Pinpoint the cell where the given text exists, returning its [x, y] midpoint coordinate. 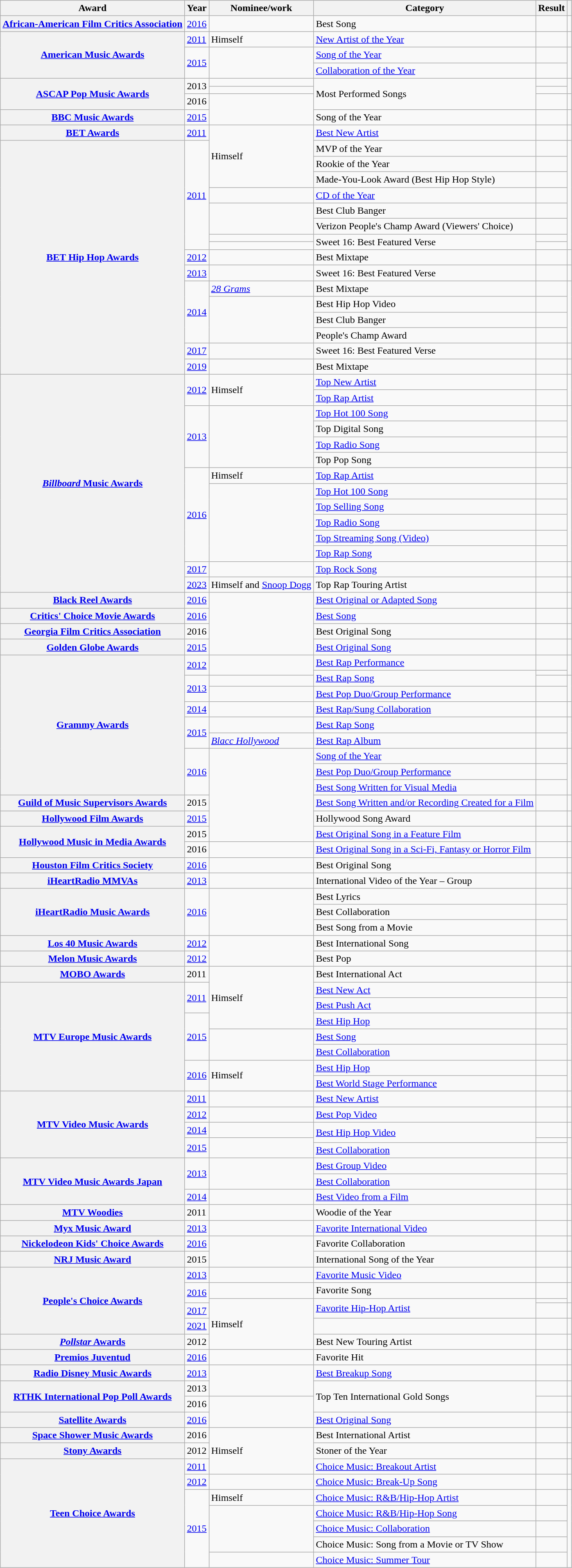
2023 [197, 585]
African-American Film Critics Association [93, 24]
Best International Act [425, 974]
Category [425, 8]
Best World Stage Performance [425, 1083]
Choice Music: Breakout Artist [425, 1466]
Result [552, 8]
Himself and Snoop Dogg [261, 585]
Choice Music: Break-Up Song [425, 1482]
NRJ Music Award [93, 1259]
Favorite Hip-Hop Artist [425, 1308]
Made-You-Look Award (Best Hip Hop Style) [425, 179]
Favorite Song [425, 1290]
Top Digital Song [425, 429]
Best Original Song in a Sci-Fi, Fantasy or Horror Film [425, 850]
Year [197, 8]
Melon Music Awards [93, 959]
Top New Artist [425, 382]
MTV Europe Music Awards [93, 1037]
Los 40 Music Awards [93, 943]
Award [93, 8]
Best International Artist [425, 1435]
Golden Globe Awards [93, 647]
Billboard Music Awards [93, 483]
Hollywood Film Awards [93, 818]
Nominee/work [261, 8]
Favorite Hit [425, 1357]
Rookie of the Year [425, 164]
International Video of the Year – Group [425, 881]
Collaboration of the Year [425, 70]
Best Original Song in a Feature Film [425, 834]
Best Song from a Movie [425, 927]
Best Song Written and/or Recording Created for a Film [425, 803]
Satellite Awards [93, 1419]
MVP of the Year [425, 148]
2021 [197, 1326]
Choice Music: Summer Tour [425, 1560]
Hollywood Music in Media Awards [93, 842]
Favorite International Video [425, 1228]
Top Ten International Gold Songs [425, 1396]
28 Grams [261, 289]
Favorite Collaboration [425, 1244]
2019 [197, 366]
Grammy Awards [93, 725]
Black Reel Awards [93, 600]
Woodie of the Year [425, 1213]
Critics' Choice Movie Awards [93, 616]
RTHK International Pop Poll Awards [93, 1396]
Georgia Film Critics Association [93, 631]
Top Rock Song [425, 569]
Best Pop Video [425, 1114]
Best Rap/Sung Collaboration [425, 709]
Top Pop Song [425, 460]
MTV Video Music Awards [93, 1124]
People's Choice Awards [93, 1300]
Best Lyrics [425, 896]
Choice Music: R&B/Hip-Hop Song [425, 1513]
Stoner of the Year [425, 1451]
Choice Music: R&B/Hip-Hop Artist [425, 1498]
Choice Music: Collaboration [425, 1529]
MOBO Awards [93, 974]
Pollstar Awards [93, 1342]
BBC Music Awards [93, 117]
Best International Song [425, 943]
MTV Woodies [93, 1213]
Space Shower Music Awards [93, 1435]
Blacc Hollywood [261, 741]
CD of the Year [425, 195]
Choice Music: Song from a Movie or TV Show [425, 1544]
Stony Awards [93, 1451]
BET Awards [93, 133]
Guild of Music Supervisors Awards [93, 803]
ASCAP Pop Music Awards [93, 94]
MTV Video Music Awards Japan [93, 1181]
Best New Act [425, 990]
Best Pop [425, 959]
Nickelodeon Kids' Choice Awards [93, 1244]
Top Rap Song [425, 554]
International Song of the Year [425, 1259]
Favorite Music Video [425, 1275]
Myx Music Award [93, 1228]
Teen Choice Awards [93, 1513]
Best Video from a Film [425, 1197]
Premios Juventud [93, 1357]
Top Selling Song [425, 507]
iHeartRadio Music Awards [93, 912]
BET Hip Hop Awards [93, 257]
Best Breakup Song [425, 1373]
Top Rap Touring Artist [425, 585]
Top Streaming Song (Video) [425, 538]
Verizon People's Champ Award (Viewers' Choice) [425, 226]
Best Song Written for Visual Media [425, 787]
Best Original or Adapted Song [425, 600]
Best Rap Album [425, 741]
Best New Touring Artist [425, 1342]
Houston Film Critics Society [93, 865]
Radio Disney Music Awards [93, 1373]
Most Performed Songs [425, 94]
American Music Awards [93, 55]
iHeartRadio MMVAs [93, 881]
Best Rap Performance [425, 662]
New Artist of the Year [425, 39]
Best Group Video [425, 1166]
Hollywood Song Award [425, 818]
People's Champ Award [425, 335]
Best Push Act [425, 1005]
